Provide the (x, y) coordinate of the cell's center where the given text is located.  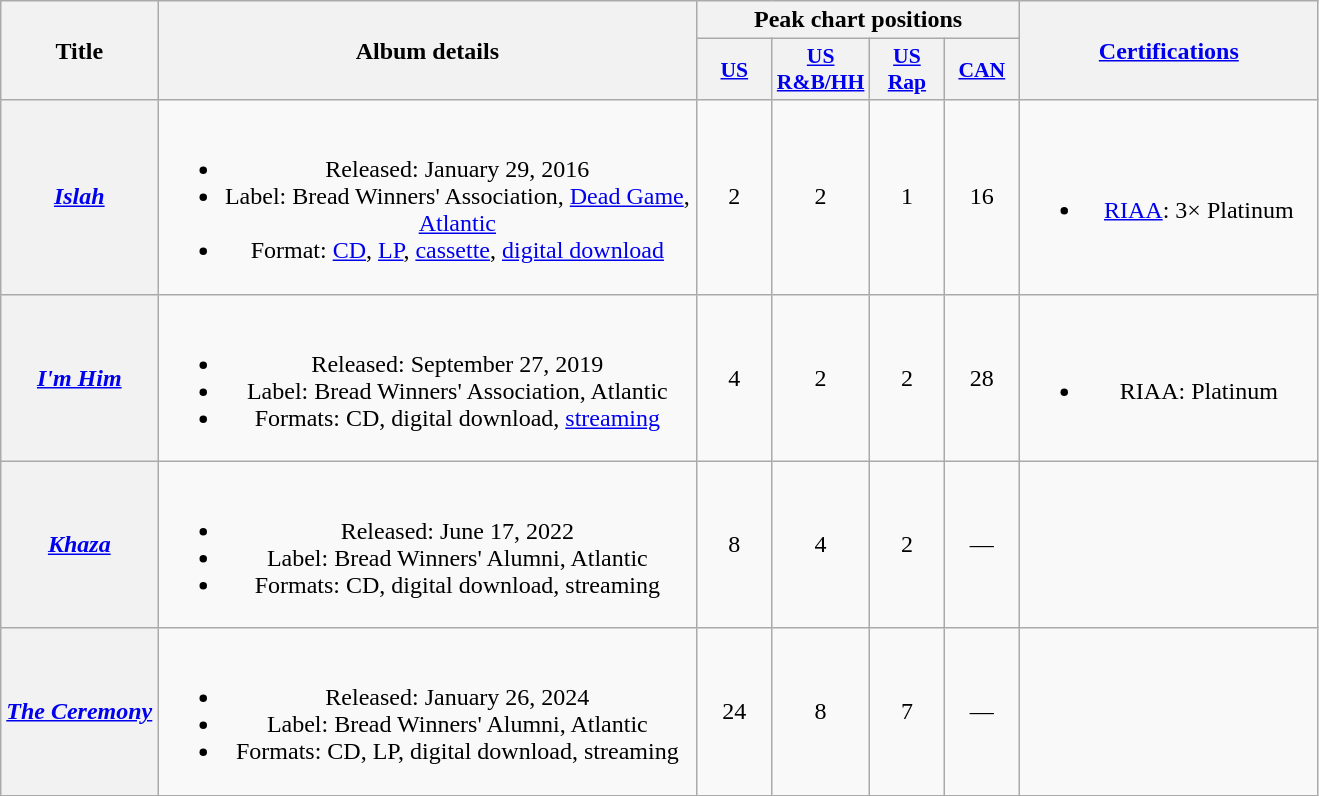
24 (734, 712)
US R&B/HH (821, 70)
16 (982, 197)
28 (982, 378)
RIAA: Platinum (1168, 378)
US Rap (906, 70)
The Ceremony (80, 712)
Title (80, 50)
Islah (80, 197)
RIAA: 3× Platinum (1168, 197)
Released: September 27, 2019Label: Bread Winners' Association, AtlanticFormats: CD, digital download, streaming (428, 378)
Album details (428, 50)
CAN (982, 70)
Certifications (1168, 50)
Released: June 17, 2022Label: Bread Winners' Alumni, AtlanticFormats: CD, digital download, streaming (428, 544)
1 (906, 197)
Released: January 29, 2016Label: Bread Winners' Association, Dead Game, AtlanticFormat: CD, LP, cassette, digital download (428, 197)
Peak chart positions (858, 20)
US (734, 70)
7 (906, 712)
I'm Him (80, 378)
Released: January 26, 2024Label: Bread Winners' Alumni, AtlanticFormats: CD, LP, digital download, streaming (428, 712)
Khaza (80, 544)
